Capture the cell that displays the provided text and extract its (x, y) central coordinate. 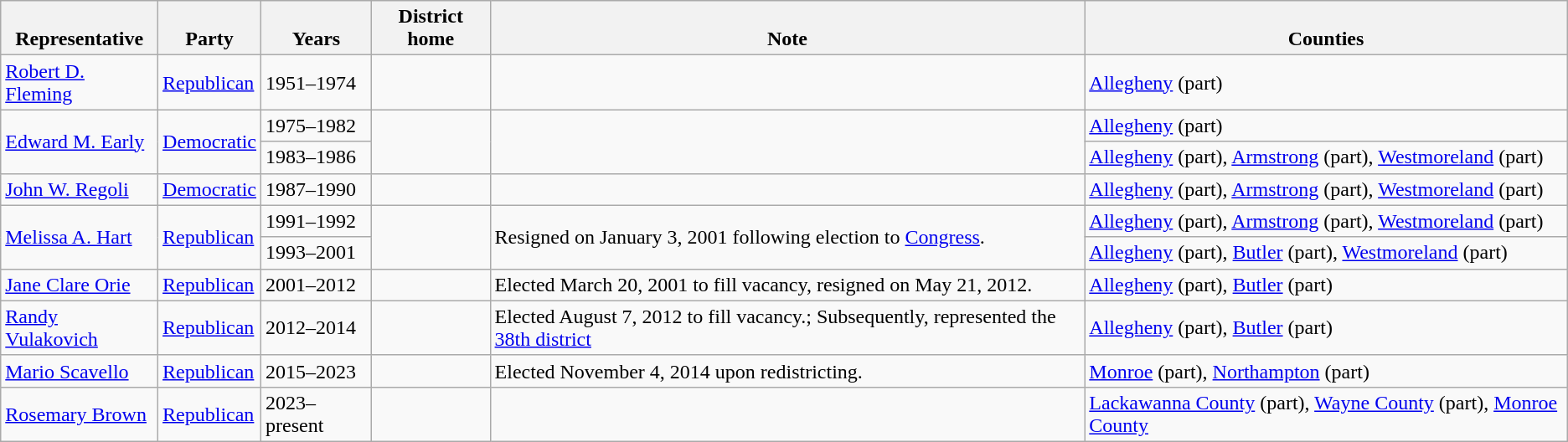
Rosemary Brown (80, 414)
Mario Scavello (80, 371)
Years (317, 28)
John W. Regoli (80, 189)
2015–2023 (317, 371)
1993–2001 (317, 253)
1983–1986 (317, 157)
Note (787, 28)
Representative (80, 28)
Resigned on January 3, 2001 following election to Congress. (787, 237)
Edward M. Early (80, 141)
Party (209, 28)
Randy Vulakovich (80, 328)
Allegheny (part), Butler (part), Westmoreland (part) (1326, 253)
1991–1992 (317, 221)
2001–2012 (317, 285)
Melissa A. Hart (80, 237)
1975–1982 (317, 126)
Lackawanna County (part), Wayne County (part), Monroe County (1326, 414)
2023–present (317, 414)
Elected November 4, 2014 upon redistricting. (787, 371)
Monroe (part), Northampton (part) (1326, 371)
1951–1974 (317, 82)
2012–2014 (317, 328)
Elected March 20, 2001 to fill vacancy, resigned on May 21, 2012. (787, 285)
Counties (1326, 28)
Robert D. Fleming (80, 82)
1987–1990 (317, 189)
District home (431, 28)
Jane Clare Orie (80, 285)
Elected August 7, 2012 to fill vacancy.; Subsequently, represented the 38th district (787, 328)
